Detect which cell encompasses the target text, then output its (X, Y) center coordinate. 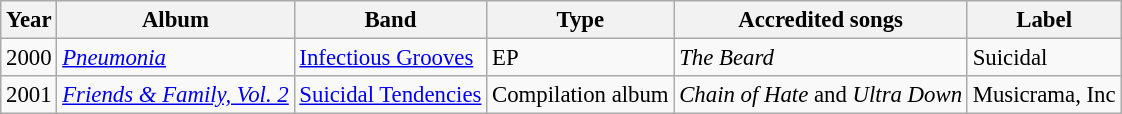
Pneumonia (176, 58)
Type (580, 20)
Friends & Family, Vol. 2 (176, 95)
EP (580, 58)
2001 (29, 95)
Accredited songs (820, 20)
Suicidal Tendencies (390, 95)
2000 (29, 58)
Musicrama, Inc (1044, 95)
Compilation album (580, 95)
Suicidal (1044, 58)
Band (390, 20)
Label (1044, 20)
Album (176, 20)
Chain of Hate and Ultra Down (820, 95)
Infectious Grooves (390, 58)
The Beard (820, 58)
Year (29, 20)
